Provide the [x, y] coordinate of the cell's center where the given text is located.  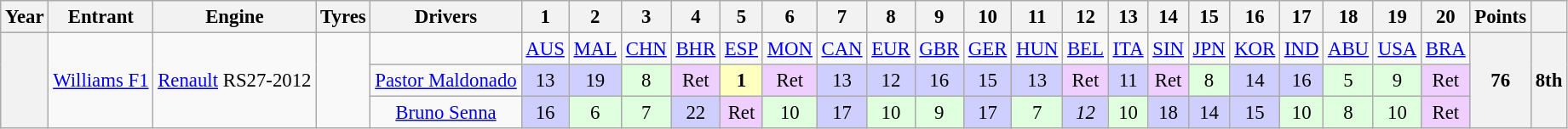
USA [1397, 49]
Tyres [343, 17]
MAL [594, 49]
3 [646, 17]
BEL [1086, 49]
HUN [1037, 49]
22 [695, 113]
CHN [646, 49]
Drivers [446, 17]
Renault RS27-2012 [235, 81]
2 [594, 17]
ABU [1349, 49]
EUR [891, 49]
8th [1548, 81]
ITA [1128, 49]
ESP [742, 49]
Engine [235, 17]
20 [1446, 17]
GER [987, 49]
JPN [1209, 49]
Entrant [101, 17]
4 [695, 17]
Points [1501, 17]
SIN [1169, 49]
MON [790, 49]
IND [1301, 49]
76 [1501, 81]
CAN [841, 49]
BRA [1446, 49]
Bruno Senna [446, 113]
Year [25, 17]
GBR [939, 49]
Williams F1 [101, 81]
KOR [1255, 49]
BHR [695, 49]
AUS [545, 49]
Pastor Maldonado [446, 81]
